Return [x, y] of the center of cell containing provided text 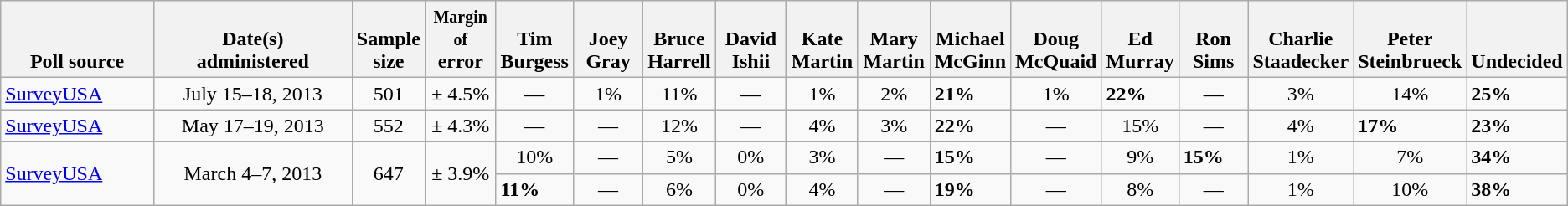
JoeyGray [608, 39]
± 3.9% [461, 173]
14% [1411, 94]
Poll source [77, 39]
2% [894, 94]
July 15–18, 2013 [253, 94]
9% [1140, 157]
KateMartin [822, 39]
5% [680, 157]
19% [970, 189]
647 [389, 173]
34% [1518, 157]
17% [1411, 126]
PeterSteinbrueck [1411, 39]
MichaelMcGinn [970, 39]
BruceHarrell [680, 39]
DougMcQuaid [1056, 39]
May 17–19, 2013 [253, 126]
RonSims [1213, 39]
25% [1518, 94]
Date(s)administered [253, 39]
6% [680, 189]
CharlieStaadecker [1301, 39]
MaryMartin [894, 39]
Samplesize [389, 39]
EdMurray [1140, 39]
± 4.3% [461, 126]
Undecided [1518, 39]
March 4–7, 2013 [253, 173]
± 4.5% [461, 94]
12% [680, 126]
DavidIshii [750, 39]
501 [389, 94]
21% [970, 94]
552 [389, 126]
7% [1411, 157]
TimBurgess [534, 39]
8% [1140, 189]
Margin oferror [461, 39]
23% [1518, 126]
38% [1518, 189]
